Determine the [X, Y] coordinate at the center of the cell enclosing the given text.  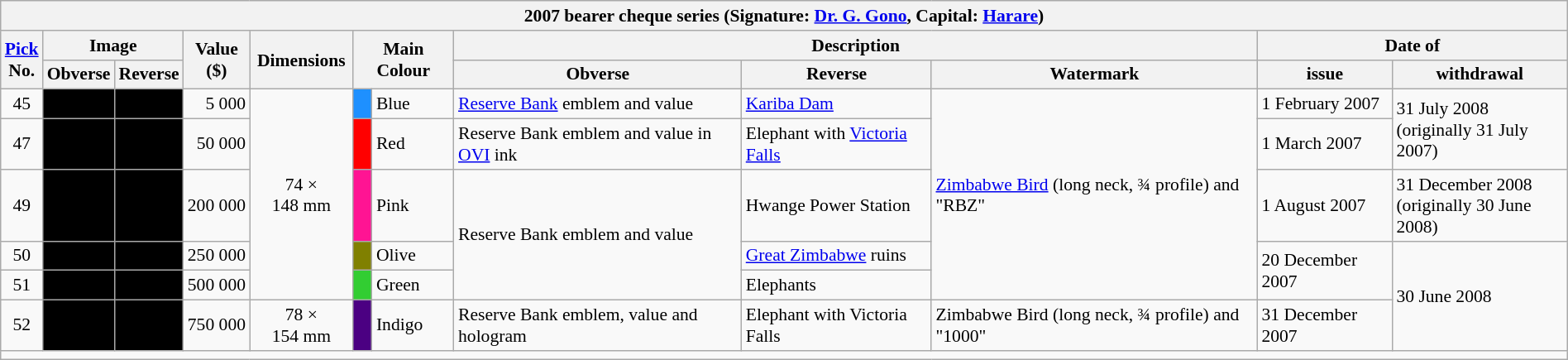
78 × 154 mm [301, 326]
Pink [414, 205]
250 000 [217, 256]
Date of [1413, 46]
49 [22, 205]
45 [22, 104]
2007 bearer cheque series (Signature: Dr. G. Gono, Capital: Harare) [784, 16]
Value($) [217, 60]
500 000 [217, 286]
50 [22, 256]
20 December 2007 [1325, 270]
Description [855, 46]
Green [414, 286]
Zimbabwe Bird (long neck, ¾ profile) and "1000" [1094, 326]
issue [1325, 74]
200 000 [217, 205]
31 December 2008(originally 30 June 2008) [1480, 205]
47 [22, 144]
Reserve Bank emblem and value in OVI ink [598, 144]
Blue [414, 104]
50 000 [217, 144]
1 February 2007 [1325, 104]
Watermark [1094, 74]
Olive [414, 256]
Hwange Power Station [837, 205]
52 [22, 326]
Elephants [837, 286]
750 000 [217, 326]
5 000 [217, 104]
Image [113, 46]
Red [414, 144]
Main Colour [404, 60]
Indigo [414, 326]
Great Zimbabwe ruins [837, 256]
31 July 2008(originally 31 July 2007) [1480, 129]
withdrawal [1480, 74]
74 × 148 mm [301, 195]
Reserve Bank emblem, value and hologram [598, 326]
1 March 2007 [1325, 144]
30 June 2008 [1480, 295]
Dimensions [301, 60]
Zimbabwe Bird (long neck, ¾ profile) and "RBZ" [1094, 195]
Kariba Dam [837, 104]
PickNo. [22, 60]
51 [22, 286]
1 August 2007 [1325, 205]
31 December 2007 [1325, 326]
